Capture the cell that displays the provided text and extract its (X, Y) central coordinate. 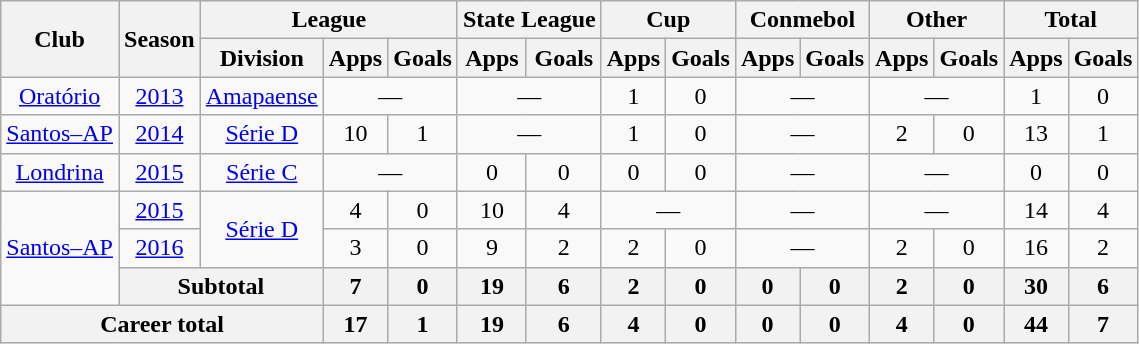
Other (937, 20)
Division (262, 58)
State League (529, 20)
Career total (162, 324)
3 (355, 248)
Club (60, 39)
Londrina (60, 172)
14 (1036, 210)
2014 (159, 134)
Total (1071, 20)
16 (1036, 248)
2013 (159, 96)
Cup (668, 20)
30 (1036, 286)
2016 (159, 248)
Conmebol (802, 20)
League (328, 20)
Subtotal (220, 286)
Season (159, 39)
13 (1036, 134)
9 (492, 248)
Série C (262, 172)
Oratório (60, 96)
44 (1036, 324)
Amapaense (262, 96)
17 (355, 324)
